Find where the given text appears and provide that cell's center as (X, Y) coordinate. 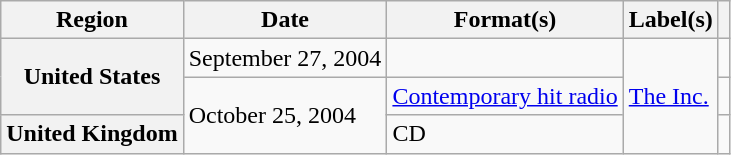
Region (92, 20)
September 27, 2004 (285, 58)
United States (92, 77)
Label(s) (670, 20)
CD (505, 134)
October 25, 2004 (285, 115)
Date (285, 20)
Format(s) (505, 20)
United Kingdom (92, 134)
The Inc. (670, 96)
Contemporary hit radio (505, 96)
